Provide the [X, Y] coordinate of the cell's center where the given text is located.  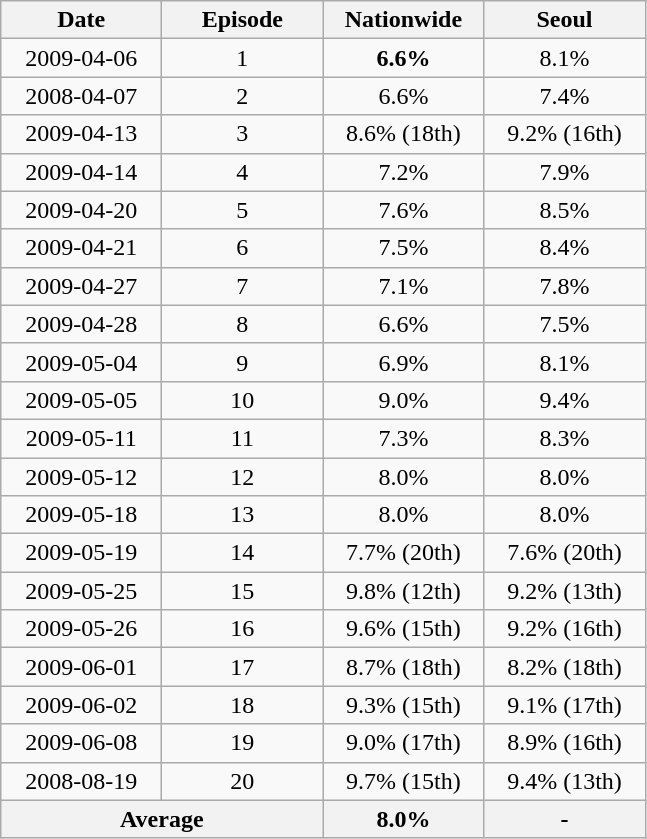
9.0% [404, 400]
7.7% (20th) [404, 553]
2009-04-14 [82, 172]
7.2% [404, 172]
15 [242, 591]
2009-05-18 [82, 515]
7.4% [564, 96]
8.9% (16th) [564, 743]
2009-04-27 [82, 286]
2009-05-04 [82, 362]
Episode [242, 20]
9.3% (15th) [404, 705]
7.6% [404, 210]
Seoul [564, 20]
8 [242, 324]
2009-05-26 [82, 629]
8.2% (18th) [564, 667]
18 [242, 705]
19 [242, 743]
2009-05-11 [82, 438]
8.5% [564, 210]
9.0% (17th) [404, 743]
9 [242, 362]
2009-04-06 [82, 58]
9.4% (13th) [564, 781]
9.4% [564, 400]
20 [242, 781]
3 [242, 134]
7 [242, 286]
2009-06-08 [82, 743]
2009-06-01 [82, 667]
11 [242, 438]
7.1% [404, 286]
1 [242, 58]
2009-04-28 [82, 324]
4 [242, 172]
Average [162, 819]
2009-05-25 [82, 591]
8.6% (18th) [404, 134]
2009-04-21 [82, 248]
17 [242, 667]
2009-04-13 [82, 134]
7.8% [564, 286]
14 [242, 553]
2008-08-19 [82, 781]
9.7% (15th) [404, 781]
9.8% (12th) [404, 591]
5 [242, 210]
7.3% [404, 438]
8.4% [564, 248]
2009-05-05 [82, 400]
2009-05-12 [82, 477]
2009-06-02 [82, 705]
8.3% [564, 438]
7.6% (20th) [564, 553]
12 [242, 477]
6.9% [404, 362]
2008-04-07 [82, 96]
6 [242, 248]
9.2% (13th) [564, 591]
- [564, 819]
10 [242, 400]
Nationwide [404, 20]
9.6% (15th) [404, 629]
Date [82, 20]
2009-05-19 [82, 553]
16 [242, 629]
9.1% (17th) [564, 705]
7.9% [564, 172]
8.7% (18th) [404, 667]
2 [242, 96]
2009-04-20 [82, 210]
13 [242, 515]
